Locate the cell with the specified text and output its [x, y] center coordinate. 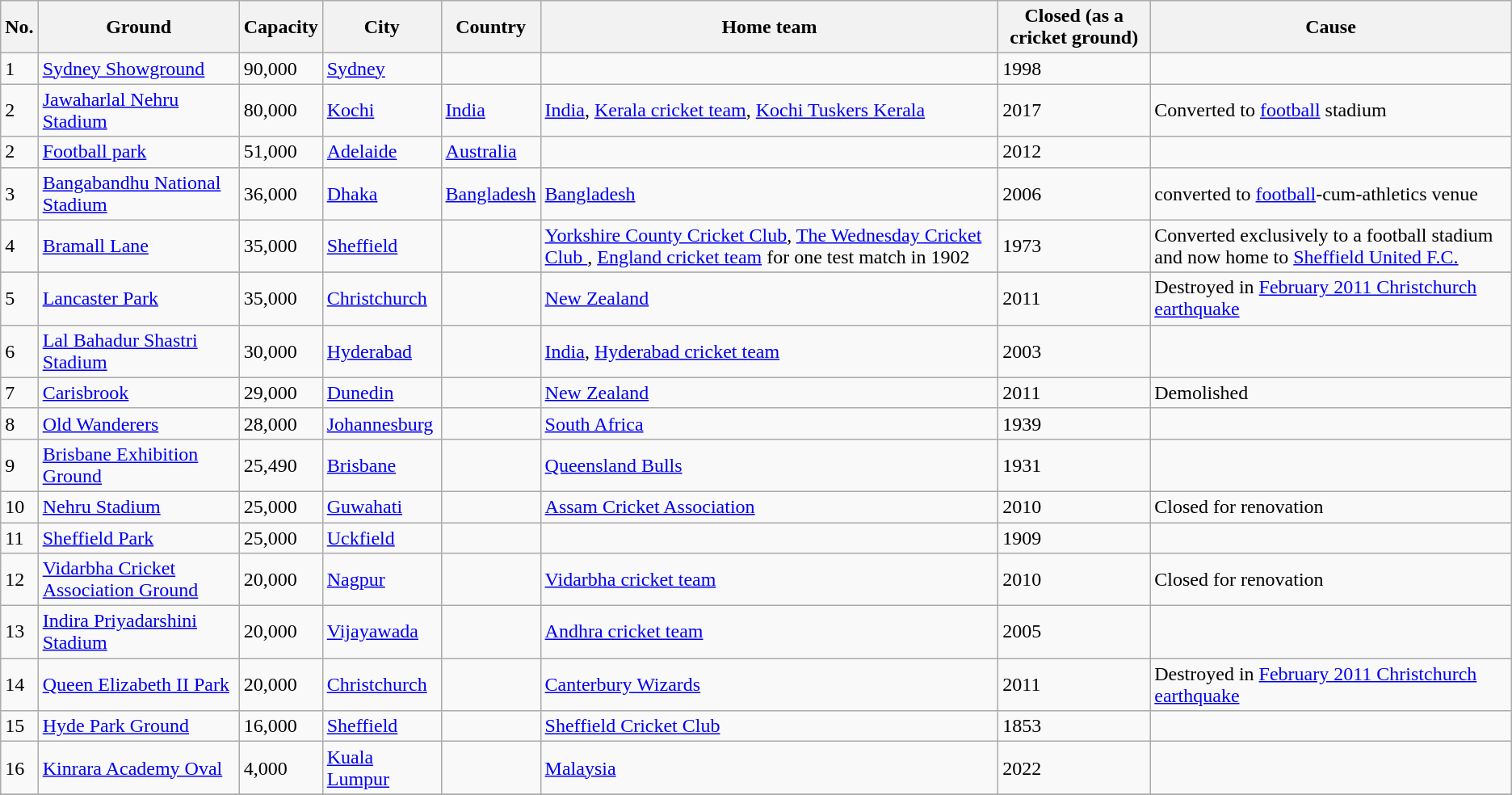
36,000 [281, 194]
Capacity [281, 27]
1931 [1074, 465]
4 [19, 246]
India, Hyderabad cricket team [769, 351]
Sheffield Park [139, 537]
16,000 [281, 726]
Carisbrook [139, 393]
Vijayawada [381, 632]
Brisbane [381, 465]
2003 [1074, 351]
Home team [769, 27]
12 [19, 580]
Yorkshire County Cricket Club, The Wednesday Cricket Club , England cricket team for one test match in 1902 [769, 246]
Queensland Bulls [769, 465]
Kochi [381, 110]
25,490 [281, 465]
2022 [1074, 768]
5 [19, 299]
2012 [1074, 152]
1939 [1074, 423]
India, Kerala cricket team, Kochi Tuskers Kerala [769, 110]
Australia [491, 152]
Uckfield [381, 537]
Hyde Park Ground [139, 726]
Sydney Showground [139, 69]
Converted exclusively to a football stadium and now home to Sheffield United F.C. [1331, 246]
Demolished [1331, 393]
Vidarbha Cricket Association Ground [139, 580]
90,000 [281, 69]
Lancaster Park [139, 299]
Adelaide [381, 152]
Converted to football stadium [1331, 110]
Nagpur [381, 580]
1853 [1074, 726]
8 [19, 423]
Football park [139, 152]
Cause [1331, 27]
Brisbane Exhibition Ground [139, 465]
Queen Elizabeth II Park [139, 685]
Kinrara Academy Oval [139, 768]
10 [19, 507]
Dhaka [381, 194]
1 [19, 69]
2006 [1074, 194]
Country [491, 27]
2005 [1074, 632]
City [381, 27]
13 [19, 632]
Assam Cricket Association [769, 507]
11 [19, 537]
1973 [1074, 246]
51,000 [281, 152]
No. [19, 27]
Sheffield Cricket Club [769, 726]
Johannesburg [381, 423]
Nehru Stadium [139, 507]
South Africa [769, 423]
Vidarbha cricket team [769, 580]
Kuala Lumpur [381, 768]
4,000 [281, 768]
Canterbury Wizards [769, 685]
Malaysia [769, 768]
Bangabandhu National Stadium [139, 194]
14 [19, 685]
16 [19, 768]
Ground [139, 27]
29,000 [281, 393]
Old Wanderers [139, 423]
Bramall Lane [139, 246]
15 [19, 726]
9 [19, 465]
80,000 [281, 110]
30,000 [281, 351]
2017 [1074, 110]
converted to football-cum-athletics venue [1331, 194]
Andhra cricket team [769, 632]
India [491, 110]
Sydney [381, 69]
1998 [1074, 69]
Hyderabad [381, 351]
28,000 [281, 423]
3 [19, 194]
Indira Priyadarshini Stadium [139, 632]
6 [19, 351]
1909 [1074, 537]
Closed (as a cricket ground) [1074, 27]
Dunedin [381, 393]
7 [19, 393]
Lal Bahadur Shastri Stadium [139, 351]
Guwahati [381, 507]
Jawaharlal Nehru Stadium [139, 110]
